Scan for the cell matching the given text and deliver its (x, y) coordinate at center. 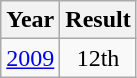
12th (98, 58)
Result (98, 20)
2009 (30, 58)
Year (30, 20)
